Pinpoint the cell where the given text exists, returning its [X, Y] midpoint coordinate. 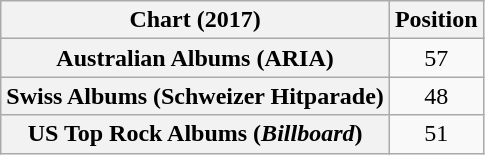
US Top Rock Albums (Billboard) [196, 134]
Position [436, 20]
57 [436, 58]
Australian Albums (ARIA) [196, 58]
48 [436, 96]
Chart (2017) [196, 20]
51 [436, 134]
Swiss Albums (Schweizer Hitparade) [196, 96]
